Search for the cell housing the specified text and yield its [x, y] center coordinate. 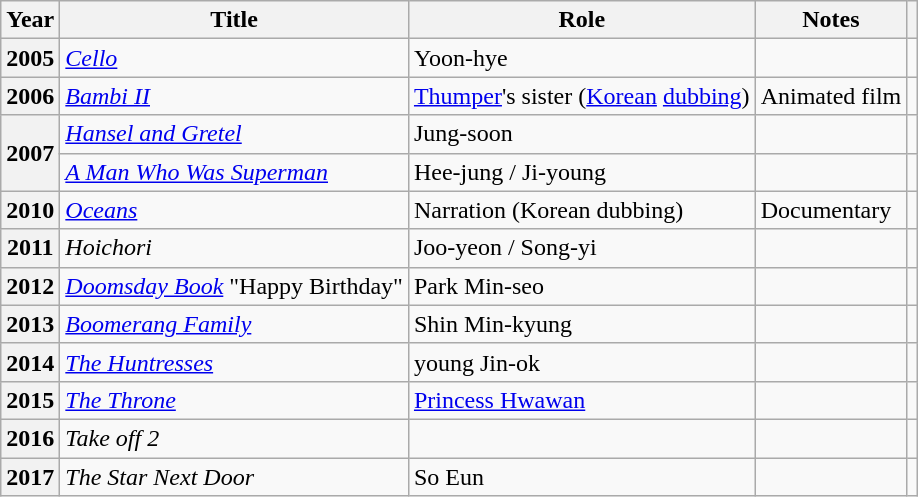
Boomerang Family [234, 324]
The Throne [234, 400]
Bambi II [234, 96]
A Man Who Was Superman [234, 172]
Role [582, 20]
Notes [831, 20]
The Huntresses [234, 362]
2007 [30, 153]
2014 [30, 362]
Joo-yeon / Song-yi [582, 248]
2006 [30, 96]
Cello [234, 58]
Animated film [831, 96]
2005 [30, 58]
2012 [30, 286]
Park Min-seo [582, 286]
Title [234, 20]
Documentary [831, 210]
Shin Min-kyung [582, 324]
Jung-soon [582, 134]
2015 [30, 400]
Doomsday Book "Happy Birthday" [234, 286]
Princess Hwawan [582, 400]
young Jin-ok [582, 362]
Year [30, 20]
Thumper's sister (Korean dubbing) [582, 96]
Yoon-hye [582, 58]
Hoichori [234, 248]
2011 [30, 248]
2013 [30, 324]
Oceans [234, 210]
So Eun [582, 477]
Narration (Korean dubbing) [582, 210]
Take off 2 [234, 438]
2010 [30, 210]
2016 [30, 438]
Hansel and Gretel [234, 134]
Hee-jung / Ji-young [582, 172]
2017 [30, 477]
The Star Next Door [234, 477]
